Search for the cell housing the specified text and yield its (X, Y) center coordinate. 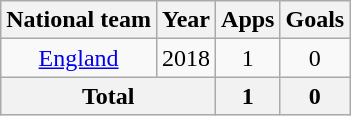
England (79, 58)
Goals (315, 20)
Apps (248, 20)
Total (108, 96)
Year (186, 20)
2018 (186, 58)
National team (79, 20)
